For the text-containing cell, return its midpoint in [X, Y] coordinate format. 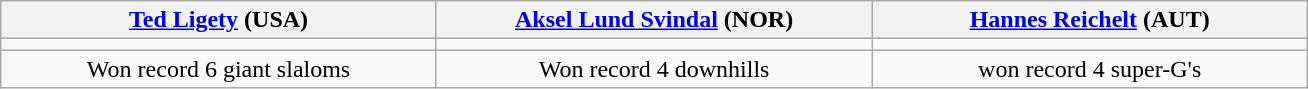
Won record 4 downhills [654, 69]
Ted Ligety (USA) [219, 20]
Hannes Reichelt (AUT) [1090, 20]
Won record 6 giant slaloms [219, 69]
won record 4 super-G's [1090, 69]
Aksel Lund Svindal (NOR) [654, 20]
